Output the [X, Y] coordinate of the center of the cell containing the given text.  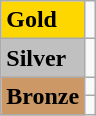
Bronze [43, 96]
Silver [43, 58]
Gold [43, 20]
